Capture the cell that displays the provided text and extract its [X, Y] central coordinate. 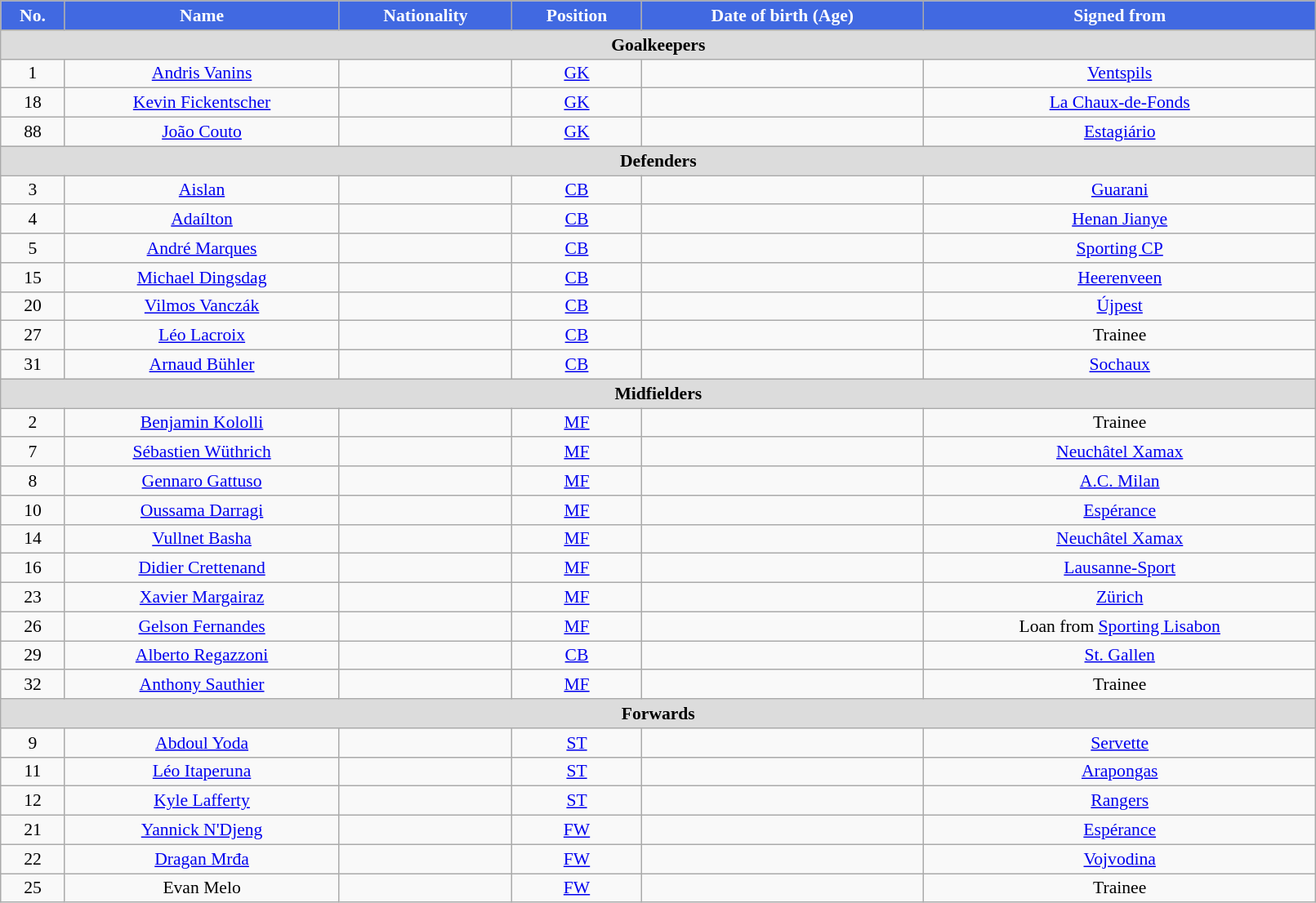
32 [33, 685]
29 [33, 656]
St. Gallen [1120, 656]
Estagiário [1120, 132]
88 [33, 132]
Arapongas [1120, 772]
Defenders [658, 161]
Sochaux [1120, 365]
Midfielders [658, 394]
31 [33, 365]
9 [33, 743]
La Chaux-de-Fonds [1120, 103]
14 [33, 539]
Rangers [1120, 801]
11 [33, 772]
Aislan [202, 190]
Gennaro Gattuso [202, 481]
Guarani [1120, 190]
Léo Itaperuna [202, 772]
João Couto [202, 132]
No. [33, 16]
Xavier Margairaz [202, 598]
10 [33, 510]
Servette [1120, 743]
Abdoul Yoda [202, 743]
Vilmos Vanczák [202, 306]
Signed from [1120, 16]
2 [33, 423]
Yannick N'Djeng [202, 830]
5 [33, 248]
18 [33, 103]
16 [33, 568]
Benjamin Kololli [202, 423]
Zürich [1120, 598]
1 [33, 73]
Forwards [658, 714]
Oussama Darragi [202, 510]
Goalkeepers [658, 45]
Name [202, 16]
Michael Dingsdag [202, 278]
Didier Crettenand [202, 568]
Nationality [426, 16]
Heerenveen [1120, 278]
3 [33, 190]
Arnaud Bühler [202, 365]
Loan from Sporting Lisabon [1120, 626]
21 [33, 830]
8 [33, 481]
Alberto Regazzoni [202, 656]
23 [33, 598]
A.C. Milan [1120, 481]
7 [33, 452]
15 [33, 278]
Léo Lacroix [202, 336]
Adaílton [202, 220]
Evan Melo [202, 888]
Position [577, 16]
Vullnet Basha [202, 539]
Anthony Sauthier [202, 685]
Dragan Mrđa [202, 859]
Lausanne-Sport [1120, 568]
20 [33, 306]
25 [33, 888]
26 [33, 626]
Andris Vanins [202, 73]
Újpest [1120, 306]
22 [33, 859]
Ventspils [1120, 73]
Henan Jianye [1120, 220]
Vojvodina [1120, 859]
4 [33, 220]
Date of birth (Age) [783, 16]
Kyle Lafferty [202, 801]
Gelson Fernandes [202, 626]
Kevin Fickentscher [202, 103]
Sporting CP [1120, 248]
12 [33, 801]
27 [33, 336]
Sébastien Wüthrich [202, 452]
André Marques [202, 248]
